Search for the cell housing the specified text and yield its [X, Y] center coordinate. 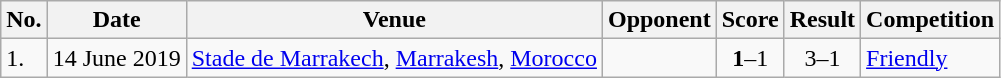
Stade de Marrakech, Marrakesh, Morocco [394, 58]
1–1 [750, 58]
Date [116, 20]
Competition [930, 20]
14 June 2019 [116, 58]
Opponent [659, 20]
Venue [394, 20]
3–1 [822, 58]
1. [24, 58]
Score [750, 20]
Friendly [930, 58]
Result [822, 20]
No. [24, 20]
